From the cell containing the given text, extract its center point as (X, Y) coordinate. 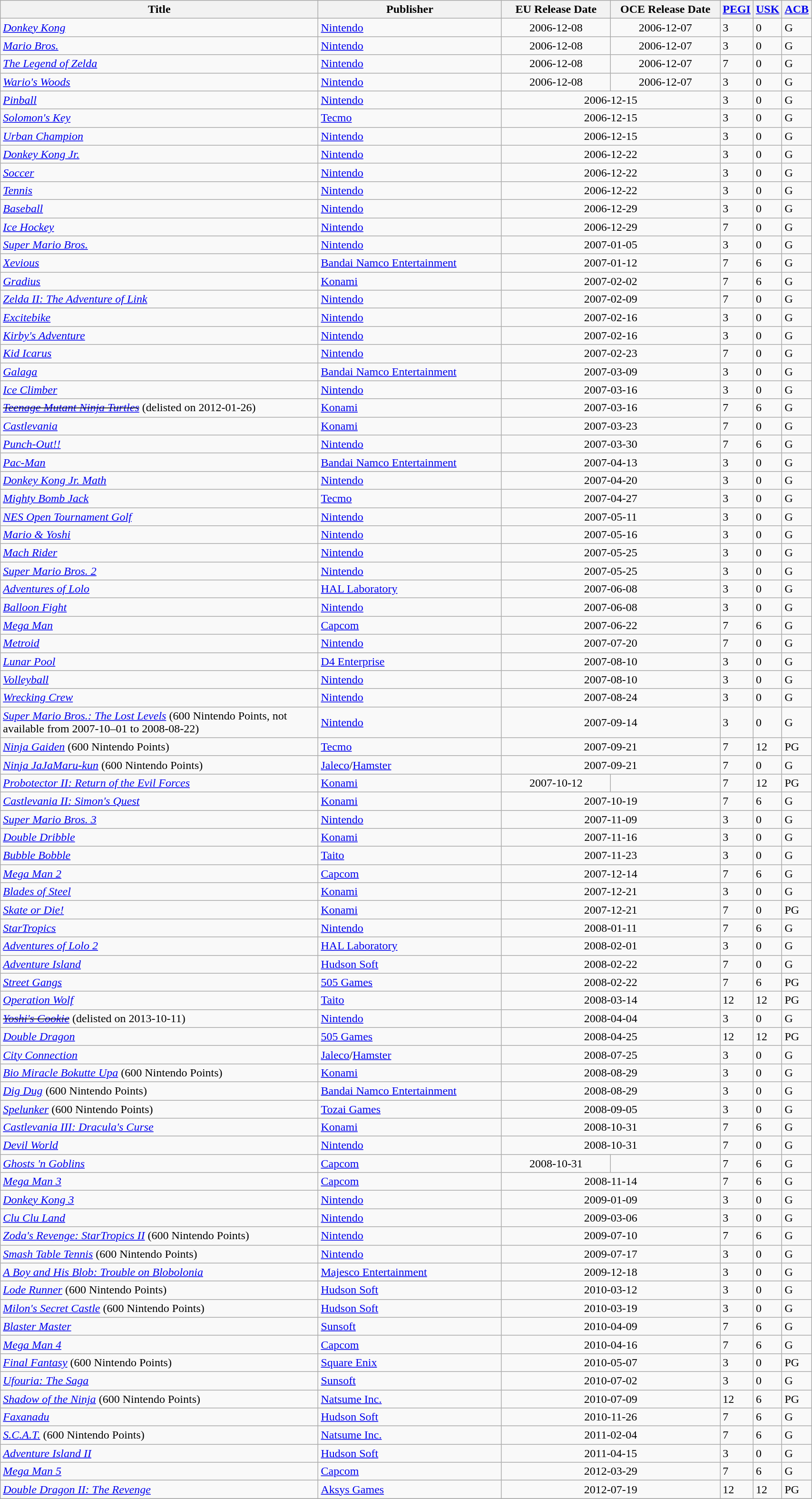
Majesco Entertainment (410, 1272)
2008-04-04 (611, 1018)
Balloon Fight (159, 607)
Aksys Games (410, 1489)
2010-03-19 (611, 1308)
Excitebike (159, 317)
Faxanadu (159, 1417)
2008-04-25 (611, 1036)
2012-03-29 (611, 1471)
Probotector II: Return of the Evil Forces (159, 783)
Adventure Island (159, 964)
Ice Hockey (159, 227)
2010-07-09 (611, 1399)
ACB (797, 10)
Double Dribble (159, 838)
Pinball (159, 100)
City Connection (159, 1055)
The Legend of Zelda (159, 64)
2008-02-01 (611, 946)
2007-03-09 (611, 372)
Blades of Steel (159, 892)
2007-11-23 (611, 856)
2007-02-09 (611, 299)
2007-12-14 (611, 874)
Donkey Kong 3 (159, 1200)
2010-05-07 (611, 1362)
Pac-Man (159, 462)
2007-01-05 (611, 245)
StarTropics (159, 928)
Xevious (159, 263)
Yoshi's Cookie (delisted on 2013-10-11) (159, 1018)
2007-03-23 (611, 426)
2007-04-27 (611, 498)
Super Mario Bros. 3 (159, 819)
2009-07-17 (611, 1254)
Mach Rider (159, 553)
Double Dragon II: The Revenge (159, 1489)
Castlevania III: Dracula's Curse (159, 1127)
Street Gangs (159, 982)
Super Mario Bros. (159, 245)
Mega Man (159, 625)
Castlevania (159, 426)
Adventures of Lolo 2 (159, 946)
2007-01-12 (611, 263)
EU Release Date (556, 10)
2007-07-20 (611, 643)
USK (767, 10)
2007-11-09 (611, 819)
2011-02-04 (611, 1435)
Publisher (410, 10)
2008-01-11 (611, 928)
Lunar Pool (159, 661)
2010-11-26 (611, 1417)
2007-08-24 (611, 698)
Kirby's Adventure (159, 335)
Gradius (159, 281)
2008-07-25 (611, 1055)
2010-04-09 (611, 1326)
Double Dragon (159, 1036)
Title (159, 10)
2007-04-20 (611, 480)
Soccer (159, 172)
Ghosts 'n Goblins (159, 1164)
2010-07-02 (611, 1381)
Smash Table Tennis (600 Nintendo Points) (159, 1254)
Ice Climber (159, 390)
2009-12-18 (611, 1272)
Wario's Woods (159, 82)
Operation Wolf (159, 1000)
Lode Runner (600 Nintendo Points) (159, 1290)
Castlevania II: Simon's Quest (159, 801)
Super Mario Bros.: The Lost Levels (600 Nintendo Points, not available from 2007-10–01 to 2008-08-22) (159, 722)
Final Fantasy (600 Nintendo Points) (159, 1362)
Kid Icarus (159, 354)
Tozai Games (410, 1109)
2008-09-05 (611, 1109)
Baseball (159, 208)
2007-11-16 (611, 838)
Dig Dug (600 Nintendo Points) (159, 1091)
2008-11-14 (611, 1182)
2007-06-22 (611, 625)
OCE Release Date (665, 10)
Mega Man 5 (159, 1471)
Mega Man 2 (159, 874)
2009-03-06 (611, 1218)
Metroid (159, 643)
2007-02-23 (611, 354)
2012-07-19 (611, 1489)
Devil World (159, 1145)
Clu Clu Land (159, 1218)
A Boy and His Blob: Trouble on Blobolonia (159, 1272)
PEGI (737, 10)
Ninja JaJaMaru-kun (600 Nintendo Points) (159, 765)
Blaster Master (159, 1326)
Galaga (159, 372)
2010-04-16 (611, 1344)
Ufouria: The Saga (159, 1381)
2007-03-30 (611, 444)
Adventures of Lolo (159, 589)
NES Open Tournament Golf (159, 516)
2007-02-02 (611, 281)
2008-03-14 (611, 1000)
2010-03-12 (611, 1290)
2007-05-11 (611, 516)
2011-04-15 (611, 1453)
Adventure Island II (159, 1453)
2007-04-13 (611, 462)
Solomon's Key (159, 118)
Bubble Bobble (159, 856)
2007-10-12 (556, 783)
Teenage Mutant Ninja Turtles (delisted on 2012-01-26) (159, 408)
2009-07-10 (611, 1236)
Mega Man 4 (159, 1344)
Donkey Kong Jr. (159, 154)
Skate or Die! (159, 910)
Mighty Bomb Jack (159, 498)
Mega Man 3 (159, 1182)
Wrecking Crew (159, 698)
Ninja Gaiden (600 Nintendo Points) (159, 747)
2007-09-14 (611, 722)
2009-01-09 (611, 1200)
Zoda's Revenge: StarTropics II (600 Nintendo Points) (159, 1236)
Zelda II: The Adventure of Link (159, 299)
Donkey Kong (159, 28)
Shadow of the Ninja (600 Nintendo Points) (159, 1399)
2007-10-19 (611, 801)
Milon's Secret Castle (600 Nintendo Points) (159, 1308)
S.C.A.T. (600 Nintendo Points) (159, 1435)
Square Enix (410, 1362)
Spelunker (600 Nintendo Points) (159, 1109)
2007-05-16 (611, 535)
Super Mario Bros. 2 (159, 571)
Mario Bros. (159, 46)
Volleyball (159, 680)
Tennis (159, 190)
D4 Enterprise (410, 661)
Donkey Kong Jr. Math (159, 480)
Bio Miracle Bokutte Upa (600 Nintendo Points) (159, 1073)
Mario & Yoshi (159, 535)
Punch-Out!! (159, 444)
Urban Champion (159, 136)
